Pinpoint the cell where the given text exists, returning its (X, Y) midpoint coordinate. 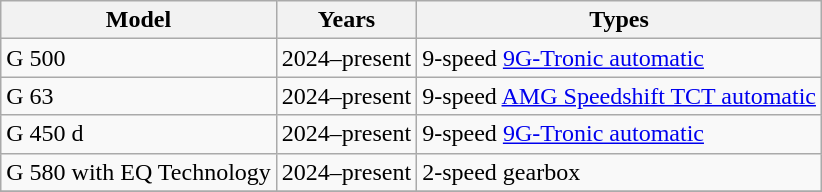
Years (346, 20)
Types (620, 20)
G 63 (139, 96)
G 500 (139, 58)
9-speed AMG Speedshift TCT automatic (620, 96)
G 580 with EQ Technology (139, 172)
Model (139, 20)
G 450 d (139, 134)
2-speed gearbox (620, 172)
